Determine the (X, Y) coordinate at the center of the cell enclosing the given text.  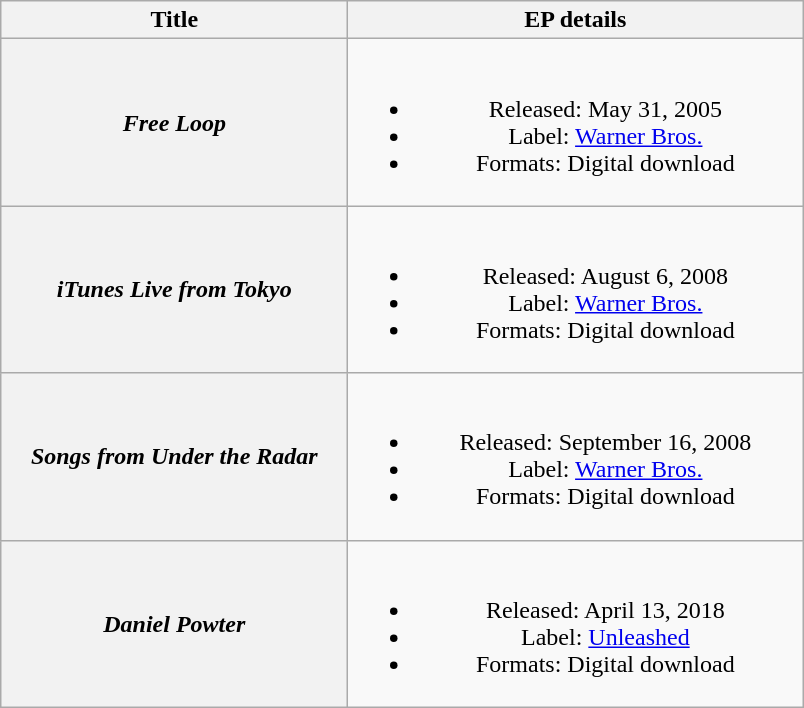
iTunes Live from Tokyo (174, 290)
Released: May 31, 2005Label: Warner Bros.Formats: Digital download (576, 122)
Title (174, 20)
Free Loop (174, 122)
Released: August 6, 2008Label: Warner Bros.Formats: Digital download (576, 290)
Released: September 16, 2008Label: Warner Bros.Formats: Digital download (576, 456)
Songs from Under the Radar (174, 456)
Released: April 13, 2018Label: UnleashedFormats: Digital download (576, 624)
Daniel Powter (174, 624)
EP details (576, 20)
